Output the [X, Y] coordinate of the center of the cell containing the given text.  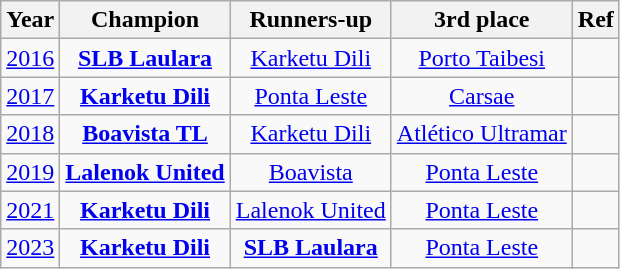
Carsae [482, 96]
Champion [145, 20]
2016 [30, 58]
2019 [30, 172]
2021 [30, 210]
Year [30, 20]
Runners-up [310, 20]
Boavista TL [145, 134]
Ref [596, 20]
2017 [30, 96]
Boavista [310, 172]
Porto Taibesi [482, 58]
2023 [30, 248]
3rd place [482, 20]
Atlético Ultramar [482, 134]
2018 [30, 134]
